Detect which cell encompasses the target text, then output its (x, y) center coordinate. 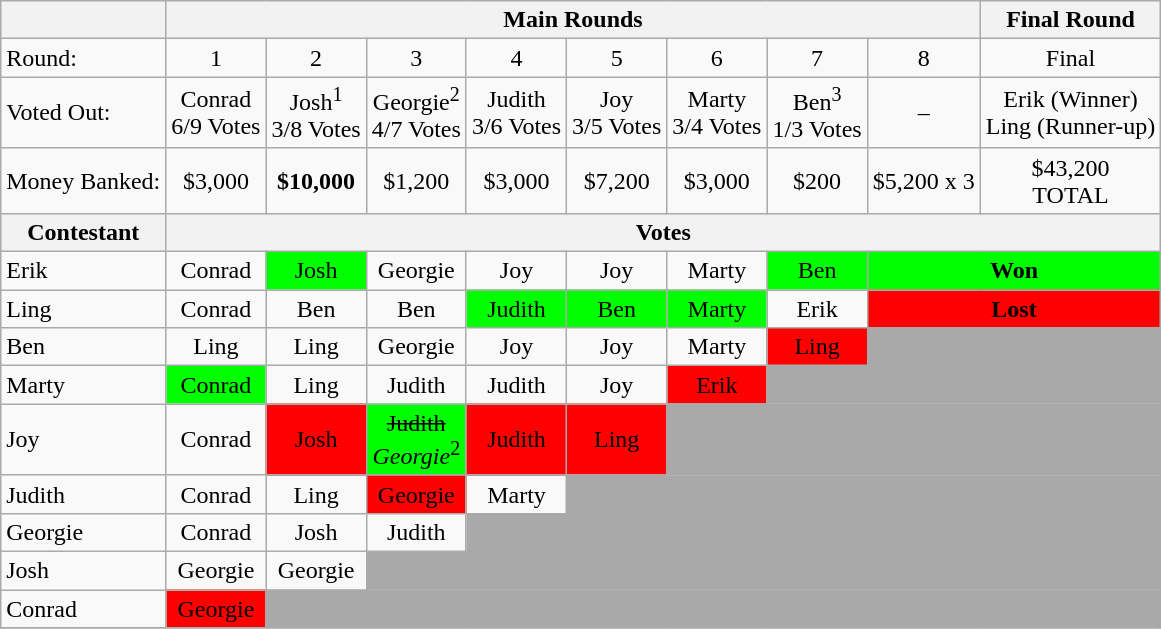
Contestant (84, 232)
$1,200 (416, 180)
Lost (1014, 309)
Final Round (1070, 20)
7 (817, 58)
Marty3/4 Votes (717, 113)
$200 (817, 180)
Final (1070, 58)
– (924, 113)
Round: (84, 58)
$10,000 (316, 180)
2 (316, 58)
Won (1014, 271)
Joy3/5 Votes (617, 113)
Erik (Winner)Ling (Runner-up) (1070, 113)
3 (416, 58)
Georgie24/7 Votes (416, 113)
Voted Out: (84, 113)
Main Rounds (573, 20)
$7,200 (617, 180)
Josh13/8 Votes (316, 113)
JudithGeorgie2 (416, 440)
Ben31/3 Votes (817, 113)
5 (617, 58)
1 (216, 58)
$43,200TOTAL (1070, 180)
4 (516, 58)
$5,200 x 3 (924, 180)
Conrad6/9 Votes (216, 113)
Votes (664, 232)
Money Banked: (84, 180)
Judith3/6 Votes (516, 113)
6 (717, 58)
8 (924, 58)
